Find where the given text appears and provide that cell's center as [X, Y] coordinate. 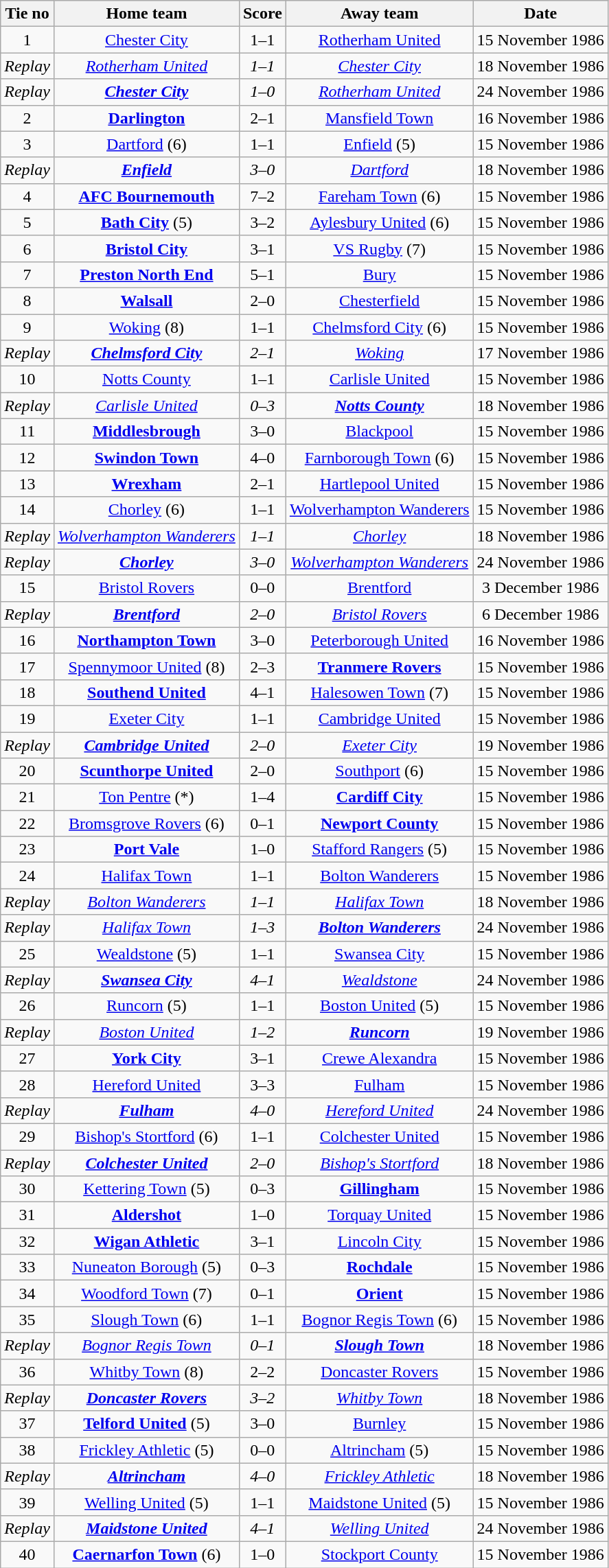
Lincoln City [379, 1241]
3 [27, 144]
25 [27, 954]
7 [27, 274]
Peterborough United [379, 640]
12 [27, 458]
14 [27, 510]
17 November 1986 [540, 353]
2–2 [262, 1372]
Score [262, 14]
Welling United (5) [146, 1502]
26 [27, 1006]
40 [27, 1554]
Chorley (6) [146, 510]
32 [27, 1241]
Frickley Athletic [379, 1476]
15 [27, 588]
Enfield [146, 170]
1–4 [262, 797]
AFC Bournemouth [146, 196]
Chelmsford City (6) [379, 327]
Bristol City [146, 248]
10 [27, 379]
5 [27, 222]
Woodford Town (7) [146, 1294]
1–2 [262, 1032]
Slough Town (6) [146, 1320]
Boston United (5) [379, 1006]
2–3 [262, 666]
Enfield (5) [379, 144]
Southend United [146, 692]
Burnley [379, 1424]
33 [27, 1267]
Date [540, 14]
36 [27, 1372]
Woking [379, 353]
Cardiff City [379, 797]
Walsall [146, 301]
Rochdale [379, 1267]
Bury [379, 274]
Stafford Rangers (5) [379, 850]
Boston United [146, 1032]
35 [27, 1320]
Chesterfield [379, 301]
Northampton Town [146, 640]
39 [27, 1502]
Aldershot [146, 1215]
34 [27, 1294]
Maidstone United [146, 1528]
Port Vale [146, 850]
Darlington [146, 118]
Runcorn [379, 1032]
Runcorn (5) [146, 1006]
23 [27, 850]
Chelmsford City [146, 353]
Fareham Town (6) [379, 196]
Bognor Regis Town (6) [379, 1320]
Dartford [379, 170]
Away team [379, 14]
Scunthorpe United [146, 771]
31 [27, 1215]
17 [27, 666]
2 [27, 118]
6 December 1986 [540, 614]
27 [27, 1058]
Blackpool [379, 432]
Crewe Alexandra [379, 1058]
24 [27, 876]
Bromsgrove Rovers (6) [146, 823]
Ton Pentre (*) [146, 797]
Maidstone United (5) [379, 1502]
Preston North End [146, 274]
38 [27, 1450]
Home team [146, 14]
Aylesbury United (6) [379, 222]
Torquay United [379, 1215]
Wealdstone [379, 980]
Bognor Regis Town [146, 1346]
Whitby Town (8) [146, 1372]
30 [27, 1189]
5–1 [262, 274]
13 [27, 484]
Welling United [379, 1528]
3 December 1986 [540, 588]
1–3 [262, 928]
Kettering Town (5) [146, 1189]
Gillingham [379, 1189]
Bishop's Stortford (6) [146, 1136]
Halesowen Town (7) [379, 692]
Altrincham [146, 1476]
22 [27, 823]
Wigan Athletic [146, 1241]
3–3 [262, 1084]
4 [27, 196]
VS Rugby (7) [379, 248]
20 [27, 771]
Nuneaton Borough (5) [146, 1267]
11 [27, 432]
Caernarfon Town (6) [146, 1554]
21 [27, 797]
9 [27, 327]
Altrincham (5) [379, 1450]
Hartlepool United [379, 484]
8 [27, 301]
Slough Town [379, 1346]
Newport County [379, 823]
28 [27, 1084]
18 [27, 692]
Bath City (5) [146, 222]
Wealdstone (5) [146, 954]
Dartford (6) [146, 144]
1 [27, 40]
Whitby Town [379, 1398]
Tie no [27, 14]
Frickley Athletic (5) [146, 1450]
Tranmere Rovers [379, 666]
Mansfield Town [379, 118]
7–2 [262, 196]
Wrexham [146, 484]
York City [146, 1058]
16 [27, 640]
29 [27, 1136]
Orient [379, 1294]
6 [27, 248]
Spennymoor United (8) [146, 666]
37 [27, 1424]
19 [27, 718]
Telford United (5) [146, 1424]
Swindon Town [146, 458]
Farnborough Town (6) [379, 458]
Woking (8) [146, 327]
Middlesbrough [146, 432]
Bishop's Stortford [379, 1163]
Southport (6) [379, 771]
Stockport County [379, 1554]
